Scan for the cell matching the given text and deliver its (x, y) coordinate at center. 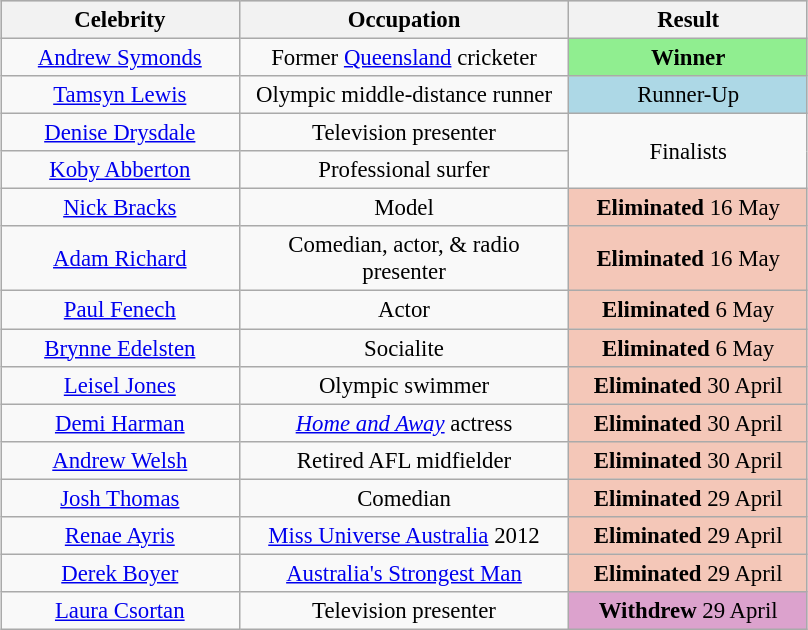
Demi Harman (120, 423)
Miss Universe Australia 2012 (404, 535)
Occupation (404, 20)
Olympic swimmer (404, 385)
Paul Fenech (120, 310)
Renae Ayris (120, 535)
Laura Csortan (120, 611)
Olympic middle-distance runner (404, 95)
Socialite (404, 347)
Withdrew 29 April (688, 611)
Leisel Jones (120, 385)
Actor (404, 310)
Australia's Strongest Man (404, 573)
Josh Thomas (120, 498)
Brynne Edelsten (120, 347)
Result (688, 20)
Retired AFL midfielder (404, 460)
Denise Drysdale (120, 133)
Former Queensland cricketer (404, 57)
Finalists (688, 152)
Celebrity (120, 20)
Professional surfer (404, 170)
Andrew Welsh (120, 460)
Tamsyn Lewis (120, 95)
Derek Boyer (120, 573)
Koby Abberton (120, 170)
Adam Richard (120, 258)
Andrew Symonds (120, 57)
Comedian (404, 498)
Home and Away actress (404, 423)
Nick Bracks (120, 208)
Model (404, 208)
Comedian, actor, & radio presenter (404, 258)
Winner (688, 57)
Runner-Up (688, 95)
